Output the [X, Y] coordinate of the center of the cell containing the given text.  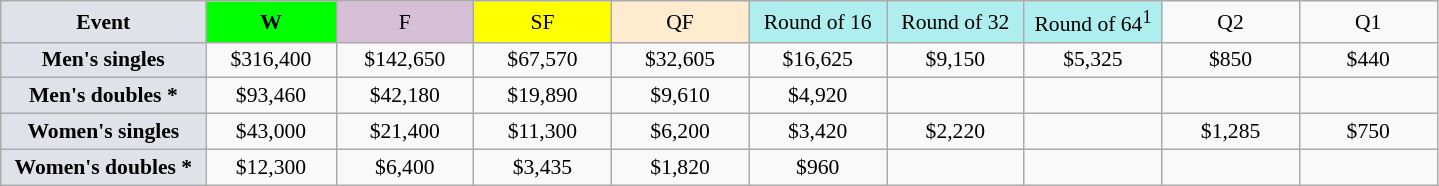
Round of 16 [818, 22]
$6,400 [405, 167]
W [271, 22]
$11,300 [543, 132]
$42,180 [405, 96]
$316,400 [271, 60]
$4,920 [818, 96]
Women's doubles * [104, 167]
$19,890 [543, 96]
$5,325 [1093, 60]
$67,570 [543, 60]
$2,220 [955, 132]
$142,650 [405, 60]
Round of 641 [1093, 22]
QF [680, 22]
$750 [1368, 132]
$9,610 [680, 96]
F [405, 22]
$1,820 [680, 167]
$12,300 [271, 167]
$960 [818, 167]
$93,460 [271, 96]
$3,420 [818, 132]
$16,625 [818, 60]
$3,435 [543, 167]
$21,400 [405, 132]
$32,605 [680, 60]
Q2 [1231, 22]
Women's singles [104, 132]
$440 [1368, 60]
$850 [1231, 60]
$9,150 [955, 60]
Men's doubles * [104, 96]
Men's singles [104, 60]
SF [543, 22]
$1,285 [1231, 132]
Event [104, 22]
$43,000 [271, 132]
Q1 [1368, 22]
Round of 32 [955, 22]
$6,200 [680, 132]
